From the cell containing the given text, extract its center point as [X, Y] coordinate. 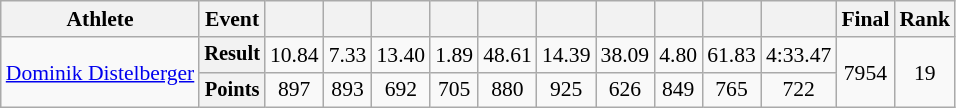
Rank [924, 19]
722 [798, 90]
Final [865, 19]
1.89 [454, 55]
Athlete [100, 19]
692 [400, 90]
897 [294, 90]
849 [678, 90]
4:33.47 [798, 55]
61.83 [732, 55]
880 [508, 90]
Dominik Distelberger [100, 72]
14.39 [566, 55]
7.33 [348, 55]
4.80 [678, 55]
626 [626, 90]
925 [566, 90]
893 [348, 90]
Event [232, 19]
705 [454, 90]
10.84 [294, 55]
13.40 [400, 55]
765 [732, 90]
Points [232, 90]
19 [924, 72]
38.09 [626, 55]
Result [232, 55]
7954 [865, 72]
48.61 [508, 55]
